Capture the cell that displays the provided text and extract its [X, Y] central coordinate. 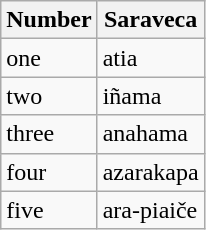
atia [150, 58]
azarakapa [150, 172]
anahama [150, 134]
Saraveca [150, 20]
Number [49, 20]
four [49, 172]
iñama [150, 96]
one [49, 58]
ara-piaiče [150, 210]
two [49, 96]
three [49, 134]
five [49, 210]
